For the text-containing cell, return its midpoint in (X, Y) coordinate format. 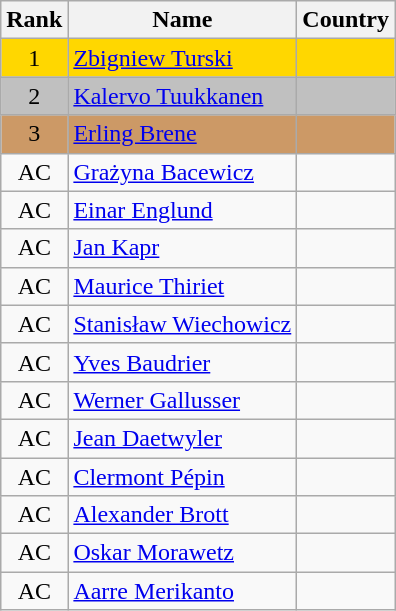
Stanisław Wiechowicz (182, 324)
Kalervo Tuukkanen (182, 96)
Jean Daetwyler (182, 438)
Werner Gallusser (182, 400)
Maurice Thiriet (182, 286)
Einar Englund (182, 210)
Name (182, 20)
Oskar Morawetz (182, 553)
Country (346, 20)
Erling Brene (182, 134)
Alexander Brott (182, 515)
Grażyna Bacewicz (182, 172)
1 (34, 58)
Aarre Merikanto (182, 591)
2 (34, 96)
Rank (34, 20)
3 (34, 134)
Yves Baudrier (182, 362)
Clermont Pépin (182, 477)
Zbigniew Turski (182, 58)
Jan Kapr (182, 248)
